Determine the [X, Y] coordinate at the center of the cell enclosing the given text.  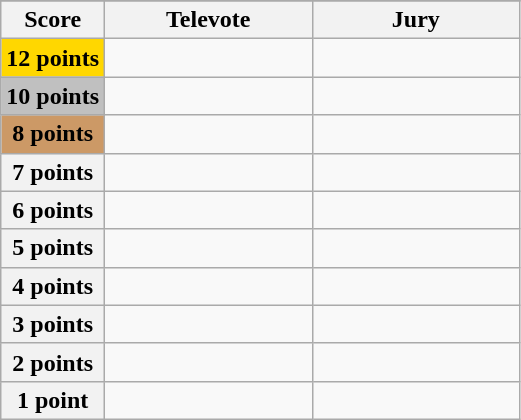
Jury [416, 20]
4 points [53, 286]
7 points [53, 172]
6 points [53, 210]
5 points [53, 248]
Televote [209, 20]
10 points [53, 96]
1 point [53, 400]
Score [53, 20]
8 points [53, 134]
2 points [53, 362]
12 points [53, 58]
3 points [53, 324]
